Detect which cell encompasses the target text, then output its [x, y] center coordinate. 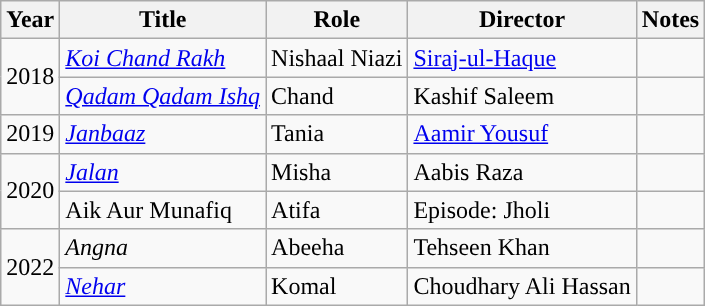
2019 [30, 134]
Qadam Qadam Ishq [163, 96]
Tania [337, 134]
Title [163, 20]
Atifa [337, 210]
Jalan [163, 172]
Nehar [163, 286]
Nishaal Niazi [337, 58]
Kashif Saleem [522, 96]
Misha [337, 172]
Abeeha [337, 248]
2022 [30, 267]
Notes [670, 20]
Angna [163, 248]
Chand [337, 96]
Choudhary Ali Hassan [522, 286]
Director [522, 20]
2018 [30, 77]
Role [337, 20]
Koi Chand Rakh [163, 58]
Siraj-ul-Haque [522, 58]
Aabis Raza [522, 172]
Year [30, 20]
Janbaaz [163, 134]
2020 [30, 191]
Aik Aur Munafiq [163, 210]
Komal [337, 286]
Episode: Jholi [522, 210]
Tehseen Khan [522, 248]
Aamir Yousuf [522, 134]
